Detect which cell encompasses the target text, then output its [X, Y] center coordinate. 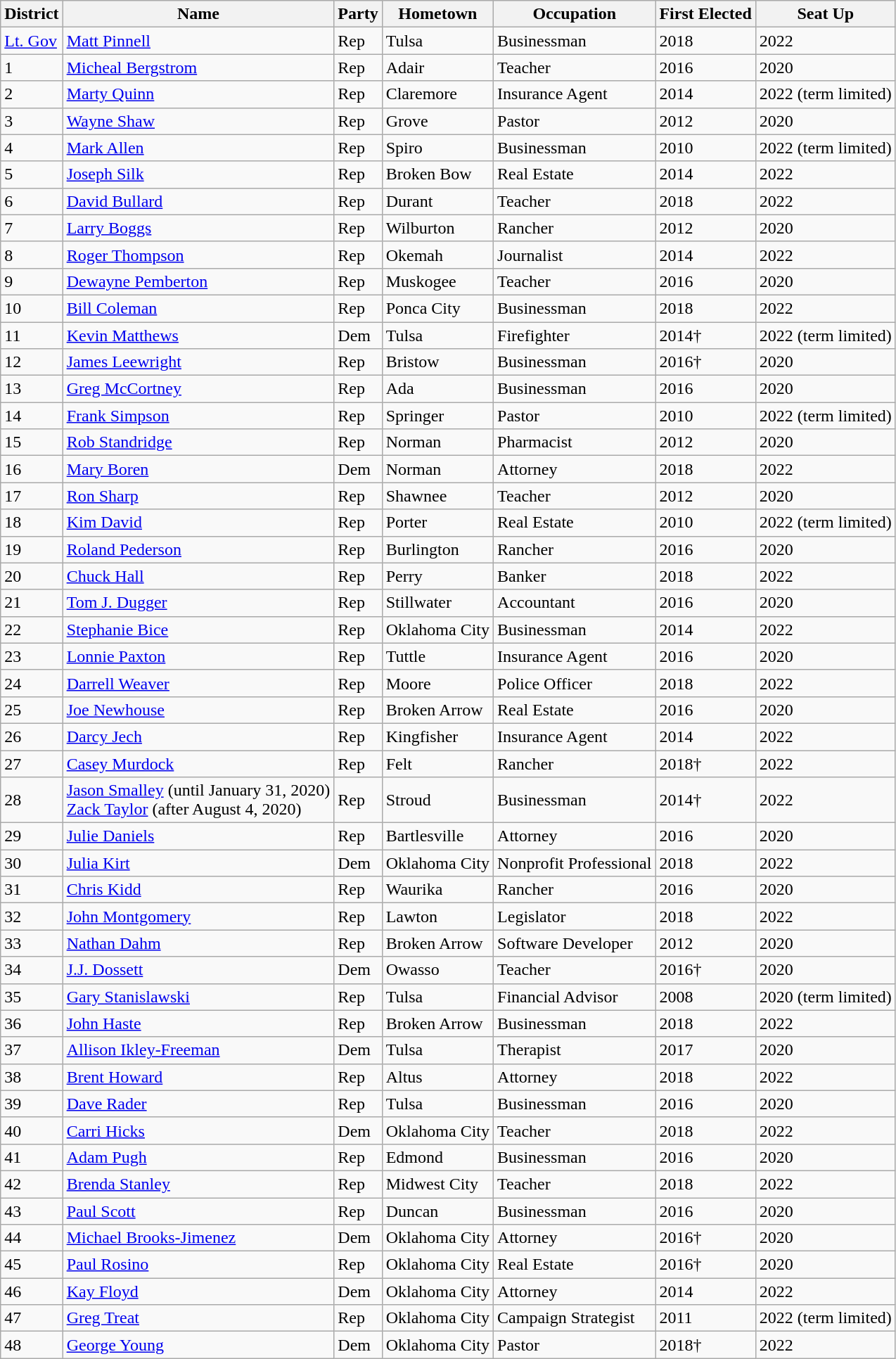
11 [32, 336]
Lt. Gov [32, 41]
Claremore [437, 94]
31 [32, 890]
Durant [437, 201]
43 [32, 1211]
Kay Floyd [198, 1291]
Broken Bow [437, 174]
Casey Murdock [198, 763]
7 [32, 228]
George Young [198, 1345]
38 [32, 1077]
25 [32, 710]
12 [32, 362]
42 [32, 1184]
Software Developer [575, 943]
Dewayne Pemberton [198, 281]
Kingfisher [437, 736]
35 [32, 997]
41 [32, 1157]
19 [32, 549]
Paul Rosino [198, 1265]
Allison Ikley-Freeman [198, 1050]
Altus [437, 1077]
Bartlesville [437, 836]
37 [32, 1050]
Dave Rader [198, 1104]
Nathan Dahm [198, 943]
2008 [705, 997]
5 [32, 174]
23 [32, 656]
Greg Treat [198, 1318]
Felt [437, 763]
33 [32, 943]
Police Officer [575, 683]
36 [32, 1023]
44 [32, 1238]
Julie Daniels [198, 836]
16 [32, 469]
Adam Pugh [198, 1157]
Roger Thompson [198, 255]
Frank Simpson [198, 416]
46 [32, 1291]
Joseph Silk [198, 174]
Ponca City [437, 308]
26 [32, 736]
13 [32, 389]
Greg McCortney [198, 389]
9 [32, 281]
Burlington [437, 549]
District [32, 14]
Journalist [575, 255]
John Montgomery [198, 917]
21 [32, 603]
8 [32, 255]
Paul Scott [198, 1211]
Matt Pinnell [198, 41]
Brent Howard [198, 1077]
Kim David [198, 523]
Gary Stanislawski [198, 997]
Stroud [437, 800]
Springer [437, 416]
Therapist [575, 1050]
David Bullard [198, 201]
Marty Quinn [198, 94]
Stephanie Bice [198, 630]
Mary Boren [198, 469]
18 [32, 523]
Occupation [575, 14]
2017 [705, 1050]
2011 [705, 1318]
40 [32, 1130]
32 [32, 917]
39 [32, 1104]
14 [32, 416]
Spiro [437, 148]
Carri Hicks [198, 1130]
4 [32, 148]
John Haste [198, 1023]
Roland Pederson [198, 549]
Name [198, 14]
20 [32, 576]
Jason Smalley (until January 31, 2020)Zack Taylor (after August 4, 2020) [198, 800]
Wayne Shaw [198, 121]
Midwest City [437, 1184]
48 [32, 1345]
Chris Kidd [198, 890]
Firefighter [575, 336]
47 [32, 1318]
Porter [437, 523]
3 [32, 121]
34 [32, 970]
Brenda Stanley [198, 1184]
Financial Advisor [575, 997]
22 [32, 630]
Larry Boggs [198, 228]
Banker [575, 576]
Campaign Strategist [575, 1318]
Lonnie Paxton [198, 656]
Micheal Bergstrom [198, 68]
Edmond [437, 1157]
Ada [437, 389]
Rob Standridge [198, 442]
James Leewright [198, 362]
Nonprofit Professional [575, 863]
J.J. Dossett [198, 970]
Julia Kirt [198, 863]
10 [32, 308]
Shawnee [437, 496]
Kevin Matthews [198, 336]
First Elected [705, 14]
Accountant [575, 603]
27 [32, 763]
Duncan [437, 1211]
1 [32, 68]
Moore [437, 683]
Mark Allen [198, 148]
Perry [437, 576]
Pharmacist [575, 442]
2 [32, 94]
Waurika [437, 890]
Lawton [437, 917]
Owasso [437, 970]
Tuttle [437, 656]
Chuck Hall [198, 576]
Ron Sharp [198, 496]
Grove [437, 121]
Michael Brooks-Jimenez [198, 1238]
Bill Coleman [198, 308]
6 [32, 201]
Okemah [437, 255]
Darcy Jech [198, 736]
2020 (term limited) [826, 997]
Seat Up [826, 14]
45 [32, 1265]
Hometown [437, 14]
Adair [437, 68]
Muskogee [437, 281]
28 [32, 800]
29 [32, 836]
15 [32, 442]
Wilburton [437, 228]
Legislator [575, 917]
30 [32, 863]
Party [358, 14]
Darrell Weaver [198, 683]
17 [32, 496]
Joe Newhouse [198, 710]
Bristow [437, 362]
Stillwater [437, 603]
Tom J. Dugger [198, 603]
24 [32, 683]
